Output the (X, Y) coordinate of the center of the cell containing the given text.  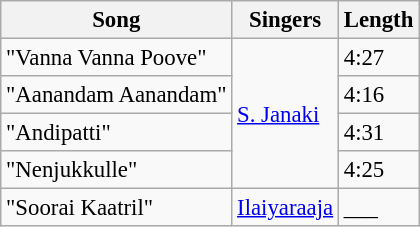
___ (378, 208)
Length (378, 20)
"Vanna Vanna Poove" (116, 58)
S. Janaki (286, 114)
4:25 (378, 170)
"Soorai Kaatril" (116, 208)
"Andipatti" (116, 133)
"Nenjukkulle" (116, 170)
4:16 (378, 95)
4:31 (378, 133)
"Aanandam Aanandam" (116, 95)
Singers (286, 20)
4:27 (378, 58)
Ilaiyaraaja (286, 208)
Song (116, 20)
